Determine the [X, Y] coordinate at the center of the cell enclosing the given text.  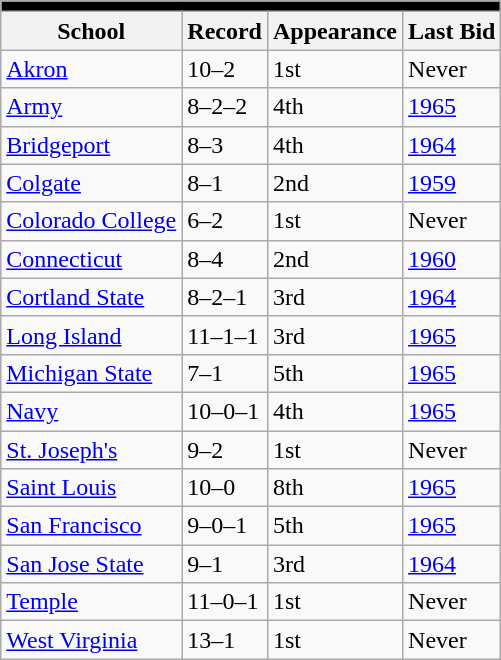
Colorado College [92, 221]
Connecticut [92, 259]
West Virginia [92, 640]
8–3 [225, 145]
Colgate [92, 183]
8–2–2 [225, 107]
Navy [92, 411]
Cortland State [92, 297]
Record [225, 31]
8–4 [225, 259]
6–2 [225, 221]
9–0–1 [225, 526]
San Francisco [92, 526]
St. Joseph's [92, 449]
Last Bid [452, 31]
1959 [452, 183]
Bridgeport [92, 145]
9–2 [225, 449]
Temple [92, 602]
Saint Louis [92, 488]
Long Island [92, 335]
10–0 [225, 488]
8th [334, 488]
8–1 [225, 183]
7–1 [225, 373]
School [92, 31]
Michigan State [92, 373]
9–1 [225, 564]
San Jose State [92, 564]
10–0–1 [225, 411]
11–0–1 [225, 602]
8–2–1 [225, 297]
11–1–1 [225, 335]
10–2 [225, 69]
Army [92, 107]
Akron [92, 69]
1960 [452, 259]
13–1 [225, 640]
Appearance [334, 31]
